Search for the cell housing the specified text and yield its (x, y) center coordinate. 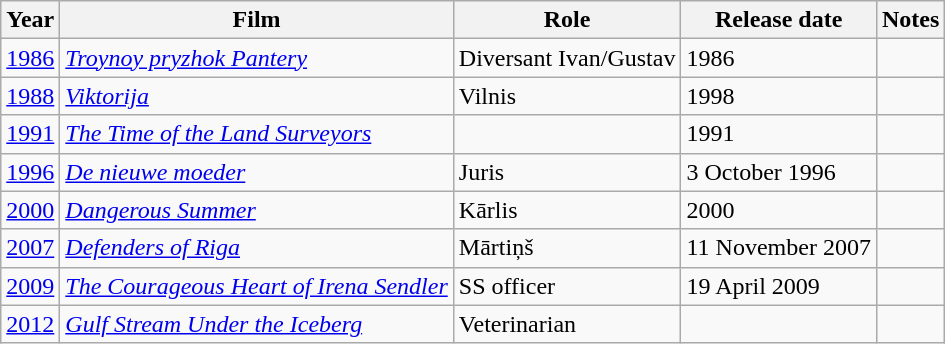
Veterinarian (567, 324)
2012 (30, 324)
Troynoy pryzhok Pantery (256, 58)
Vilnis (567, 96)
Notes (910, 20)
Gulf Stream Under the Iceberg (256, 324)
Year (30, 20)
19 April 2009 (778, 286)
Viktorija (256, 96)
Mārtiņš (567, 248)
3 October 1996 (778, 172)
The Time of the Land Surveyors (256, 134)
Juris (567, 172)
Release date (778, 20)
1988 (30, 96)
Role (567, 20)
11 November 2007 (778, 248)
1998 (778, 96)
SS officer (567, 286)
1996 (30, 172)
Dangerous Summer (256, 210)
De nieuwe moeder (256, 172)
2007 (30, 248)
Film (256, 20)
2009 (30, 286)
The Courageous Heart of Irena Sendler (256, 286)
Diversant Ivan/Gustav (567, 58)
Kārlis (567, 210)
Defenders of Riga (256, 248)
